Find where the given text appears and provide that cell's center as (x, y) coordinate. 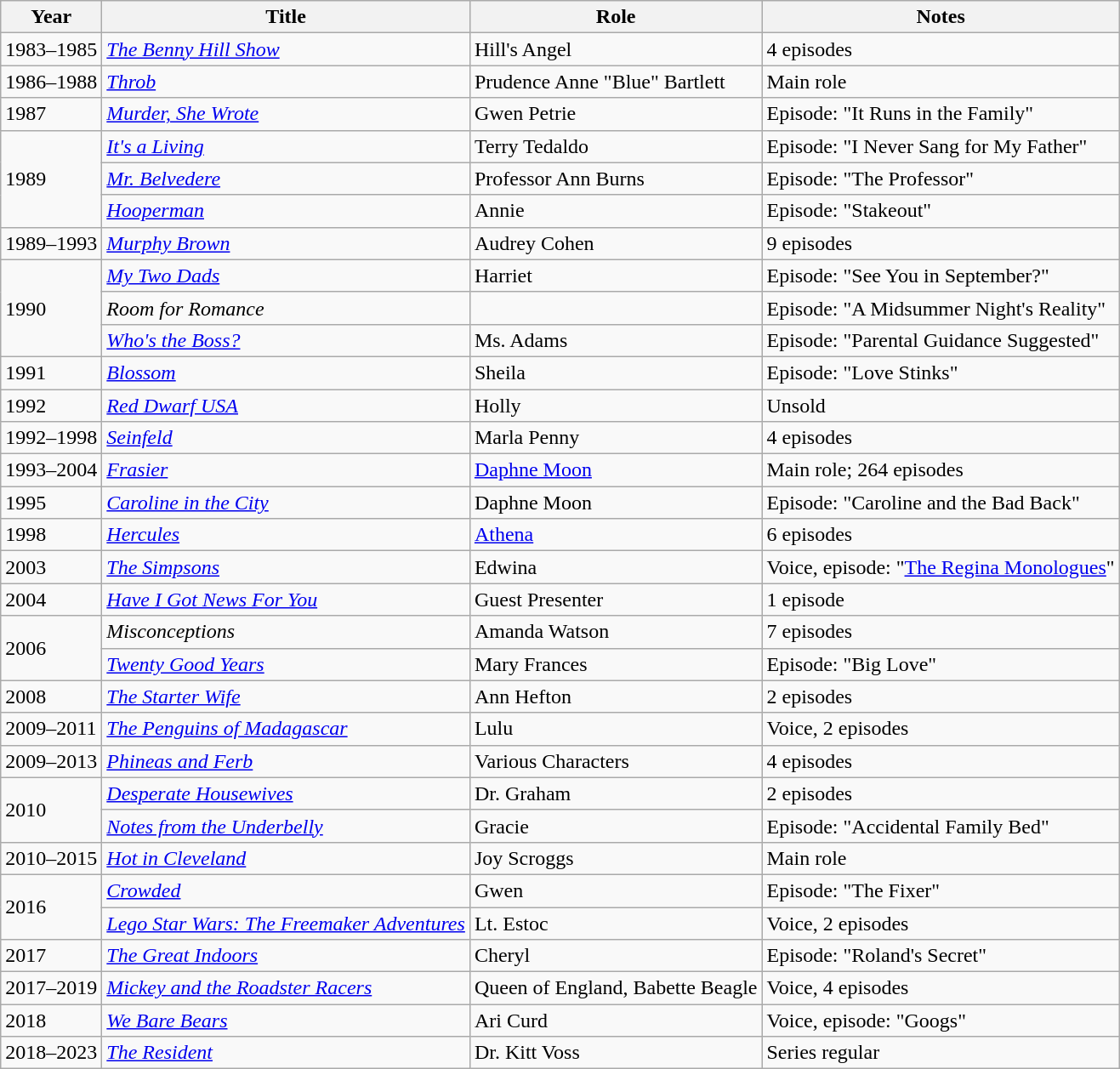
The Simpsons (286, 567)
The Benny Hill Show (286, 49)
Throb (286, 82)
Mary Frances (616, 664)
Various Characters (616, 761)
Lulu (616, 729)
2004 (51, 600)
1992–1998 (51, 438)
Gwen (616, 890)
1989 (51, 179)
Episode: "Stakeout" (941, 211)
Hooperman (286, 211)
Role (616, 17)
Murder, She Wrote (286, 114)
Notes (941, 17)
Episode: "Accidental Family Bed" (941, 826)
1 episode (941, 600)
2010–2015 (51, 858)
Holly (616, 406)
2003 (51, 567)
Amanda Watson (616, 632)
Episode: "It Runs in the Family" (941, 114)
1993–2004 (51, 470)
Episode: "Caroline and the Bad Back" (941, 503)
Dr. Kitt Voss (616, 1053)
2018–2023 (51, 1053)
Desperate Housewives (286, 793)
Hill's Angel (616, 49)
9 episodes (941, 243)
Mickey and the Roadster Racers (286, 988)
1989–1993 (51, 243)
1986–1988 (51, 82)
Episode: "The Professor" (941, 179)
Hercules (286, 535)
Have I Got News For You (286, 600)
Seinfeld (286, 438)
2017 (51, 956)
The Resident (286, 1053)
Marla Penny (616, 438)
Cheryl (616, 956)
1987 (51, 114)
Blossom (286, 372)
1983–1985 (51, 49)
2006 (51, 648)
2016 (51, 907)
Episode: "A Midsummer Night's Reality" (941, 308)
Gracie (616, 826)
Gwen Petrie (616, 114)
Series regular (941, 1053)
1991 (51, 372)
1995 (51, 503)
My Two Dads (286, 276)
Episode: "Big Love" (941, 664)
Frasier (286, 470)
Edwina (616, 567)
Lt. Estoc (616, 923)
Caroline in the City (286, 503)
We Bare Bears (286, 1021)
Crowded (286, 890)
Red Dwarf USA (286, 406)
Athena (616, 535)
The Great Indoors (286, 956)
Title (286, 17)
Episode: "Love Stinks" (941, 372)
Phineas and Ferb (286, 761)
Voice, episode: "Googs" (941, 1021)
Lego Star Wars: The Freemaker Adventures (286, 923)
Dr. Graham (616, 793)
Mr. Belvedere (286, 179)
2010 (51, 810)
Hot in Cleveland (286, 858)
Episode: "The Fixer" (941, 890)
The Penguins of Madagascar (286, 729)
Guest Presenter (616, 600)
Year (51, 17)
Prudence Anne "Blue" Bartlett (616, 82)
Murphy Brown (286, 243)
1990 (51, 308)
7 episodes (941, 632)
Professor Ann Burns (616, 179)
2009–2011 (51, 729)
It's a Living (286, 146)
Episode: "I Never Sang for My Father" (941, 146)
2017–2019 (51, 988)
Ann Hefton (616, 697)
Episode: "See You in September?" (941, 276)
Joy Scroggs (616, 858)
Unsold (941, 406)
Misconceptions (286, 632)
Ms. Adams (616, 340)
Who's the Boss? (286, 340)
2018 (51, 1021)
6 episodes (941, 535)
Voice, episode: "The Regina Monologues" (941, 567)
Harriet (616, 276)
1992 (51, 406)
Room for Romance (286, 308)
2009–2013 (51, 761)
Main role; 264 episodes (941, 470)
1998 (51, 535)
Notes from the Underbelly (286, 826)
Annie (616, 211)
The Starter Wife (286, 697)
Audrey Cohen (616, 243)
Queen of England, Babette Beagle (616, 988)
Terry Tedaldo (616, 146)
Ari Curd (616, 1021)
Sheila (616, 372)
Twenty Good Years (286, 664)
Episode: "Parental Guidance Suggested" (941, 340)
Episode: "Roland's Secret" (941, 956)
2008 (51, 697)
Voice, 4 episodes (941, 988)
